Pinpoint the cell where the given text exists, returning its (X, Y) midpoint coordinate. 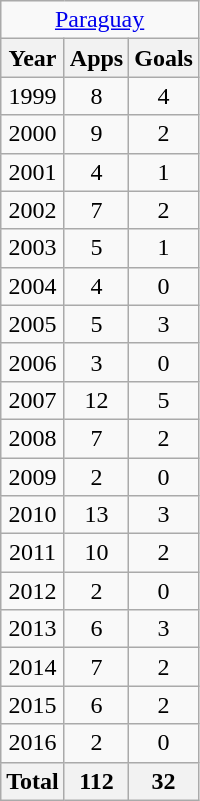
13 (96, 515)
2010 (33, 515)
2011 (33, 553)
Goals (164, 58)
2003 (33, 248)
2006 (33, 362)
2015 (33, 705)
10 (96, 553)
2009 (33, 477)
12 (96, 400)
2001 (33, 172)
2016 (33, 743)
2007 (33, 400)
2008 (33, 438)
2004 (33, 286)
Total (33, 781)
2013 (33, 629)
2012 (33, 591)
Apps (96, 58)
Year (33, 58)
1999 (33, 96)
2002 (33, 210)
112 (96, 781)
2000 (33, 134)
Paraguay (100, 20)
32 (164, 781)
8 (96, 96)
9 (96, 134)
2005 (33, 324)
2014 (33, 667)
